Provide the (X, Y) coordinate of the cell's center where the given text is located.  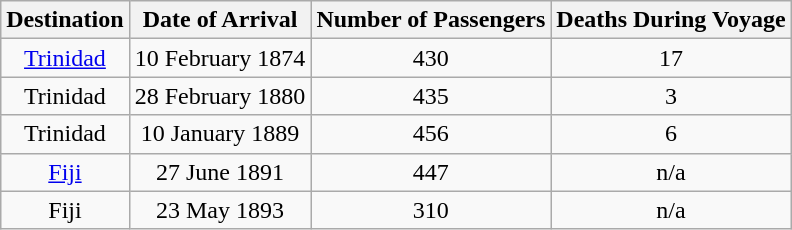
10 February 1874 (220, 58)
430 (431, 58)
456 (431, 134)
310 (431, 210)
10 January 1889 (220, 134)
Destination (65, 20)
6 (671, 134)
27 June 1891 (220, 172)
3 (671, 96)
435 (431, 96)
Number of Passengers (431, 20)
28 February 1880 (220, 96)
Deaths During Voyage (671, 20)
Date of Arrival (220, 20)
17 (671, 58)
447 (431, 172)
23 May 1893 (220, 210)
